Return (x, y) of the center of cell containing provided text 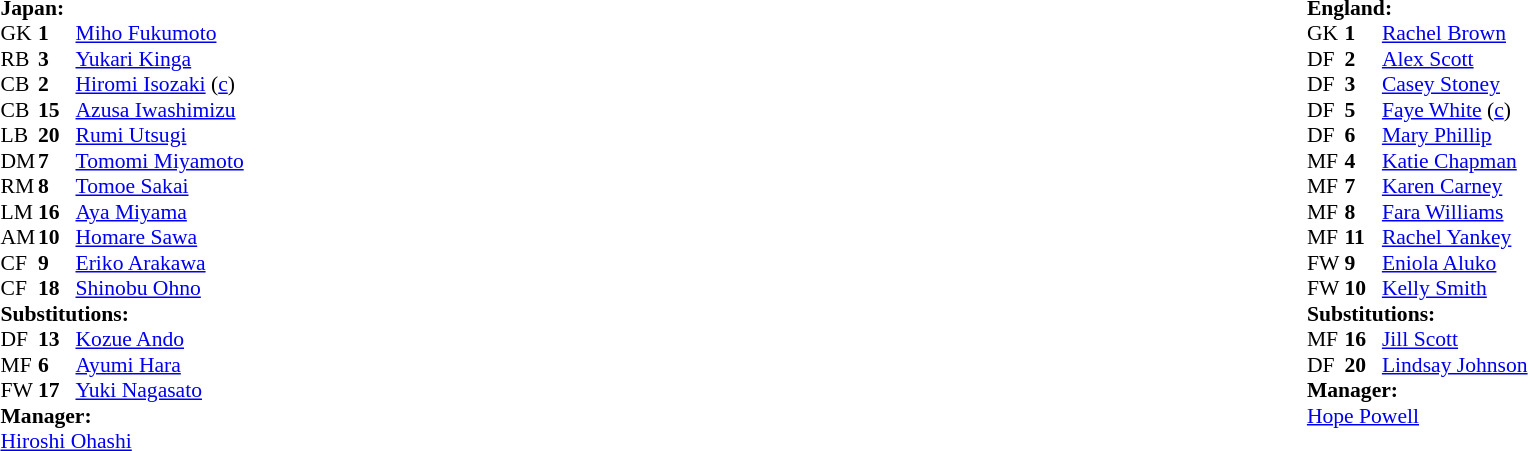
Yukari Kinga (160, 59)
Casey Stoney (1455, 85)
Aya Miyama (160, 212)
Eniola Aluko (1455, 263)
Alex Scott (1455, 59)
Hope Powell (1418, 416)
Kozue Ando (160, 339)
Kelly Smith (1455, 289)
Karen Carney (1455, 187)
Rumi Utsugi (160, 135)
4 (1363, 161)
18 (57, 289)
11 (1363, 237)
Katie Chapman (1455, 161)
Hiromi Isozaki (c) (160, 85)
Fara Williams (1455, 212)
Yuki Nagasato (160, 391)
Shinobu Ohno (160, 289)
17 (57, 391)
13 (57, 339)
LB (19, 135)
Ayumi Hara (160, 365)
Jill Scott (1455, 339)
LM (19, 212)
Eriko Arakawa (160, 263)
Rachel Brown (1455, 33)
Mary Phillip (1455, 135)
Faye White (c) (1455, 110)
Lindsay Johnson (1455, 365)
5 (1363, 110)
RB (19, 59)
Tomoe Sakai (160, 187)
RM (19, 187)
Homare Sawa (160, 237)
DM (19, 161)
Rachel Yankey (1455, 237)
Tomomi Miyamoto (160, 161)
15 (57, 110)
AM (19, 237)
Miho Fukumoto (160, 33)
Azusa Iwashimizu (160, 110)
